Find where the given text appears and provide that cell's center as (x, y) coordinate. 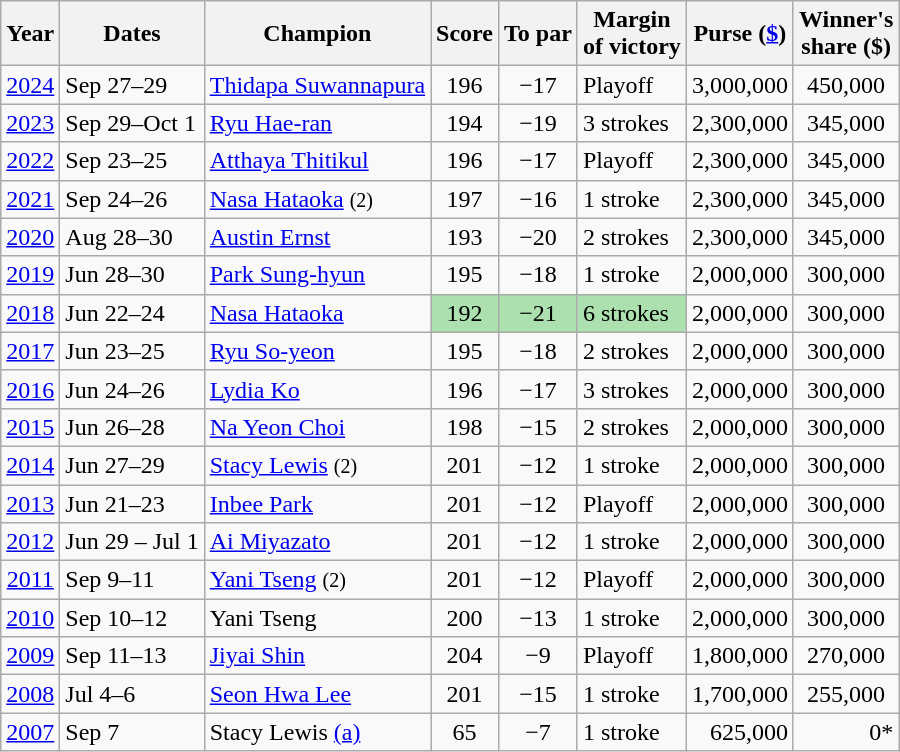
−19 (538, 123)
0* (846, 732)
Park Sung-hyun (317, 275)
Marginof victory (632, 34)
1,700,000 (740, 694)
Sep 10–12 (132, 618)
Lydia Ko (317, 389)
Stacy Lewis (a) (317, 732)
Yani Tseng (2) (317, 580)
2023 (30, 123)
Ai Miyazato (317, 542)
1,800,000 (740, 656)
2017 (30, 351)
2020 (30, 237)
255,000 (846, 694)
Nasa Hataoka (2) (317, 199)
Na Yeon Choi (317, 427)
Year (30, 34)
2015 (30, 427)
−16 (538, 199)
Jun 26–28 (132, 427)
2010 (30, 618)
2009 (30, 656)
Sep 11–13 (132, 656)
2019 (30, 275)
Sep 9–11 (132, 580)
Sep 23–25 (132, 161)
450,000 (846, 85)
2016 (30, 389)
Jun 22–24 (132, 313)
−13 (538, 618)
2014 (30, 465)
192 (465, 313)
−21 (538, 313)
Thidapa Suwannapura (317, 85)
Dates (132, 34)
Champion (317, 34)
To par (538, 34)
Jiyai Shin (317, 656)
Purse ($) (740, 34)
Ryu Hae-ran (317, 123)
Yani Tseng (317, 618)
Jun 29 – Jul 1 (132, 542)
Jul 4–6 (132, 694)
200 (465, 618)
Atthaya Thitikul (317, 161)
−20 (538, 237)
Stacy Lewis (2) (317, 465)
Nasa Hataoka (317, 313)
6 strokes (632, 313)
2012 (30, 542)
3,000,000 (740, 85)
Jun 21–23 (132, 503)
194 (465, 123)
204 (465, 656)
Aug 28–30 (132, 237)
2008 (30, 694)
Score (465, 34)
Austin Ernst (317, 237)
Sep 29–Oct 1 (132, 123)
2007 (30, 732)
2022 (30, 161)
65 (465, 732)
Winner'sshare ($) (846, 34)
Jun 24–26 (132, 389)
Jun 27–29 (132, 465)
−7 (538, 732)
2013 (30, 503)
625,000 (740, 732)
197 (465, 199)
Ryu So-yeon (317, 351)
2024 (30, 85)
Seon Hwa Lee (317, 694)
270,000 (846, 656)
Sep 7 (132, 732)
Sep 27–29 (132, 85)
193 (465, 237)
Sep 24–26 (132, 199)
198 (465, 427)
2021 (30, 199)
Jun 23–25 (132, 351)
Inbee Park (317, 503)
−9 (538, 656)
Jun 28–30 (132, 275)
2011 (30, 580)
2018 (30, 313)
